Find where the given text appears and provide that cell's center as [x, y] coordinate. 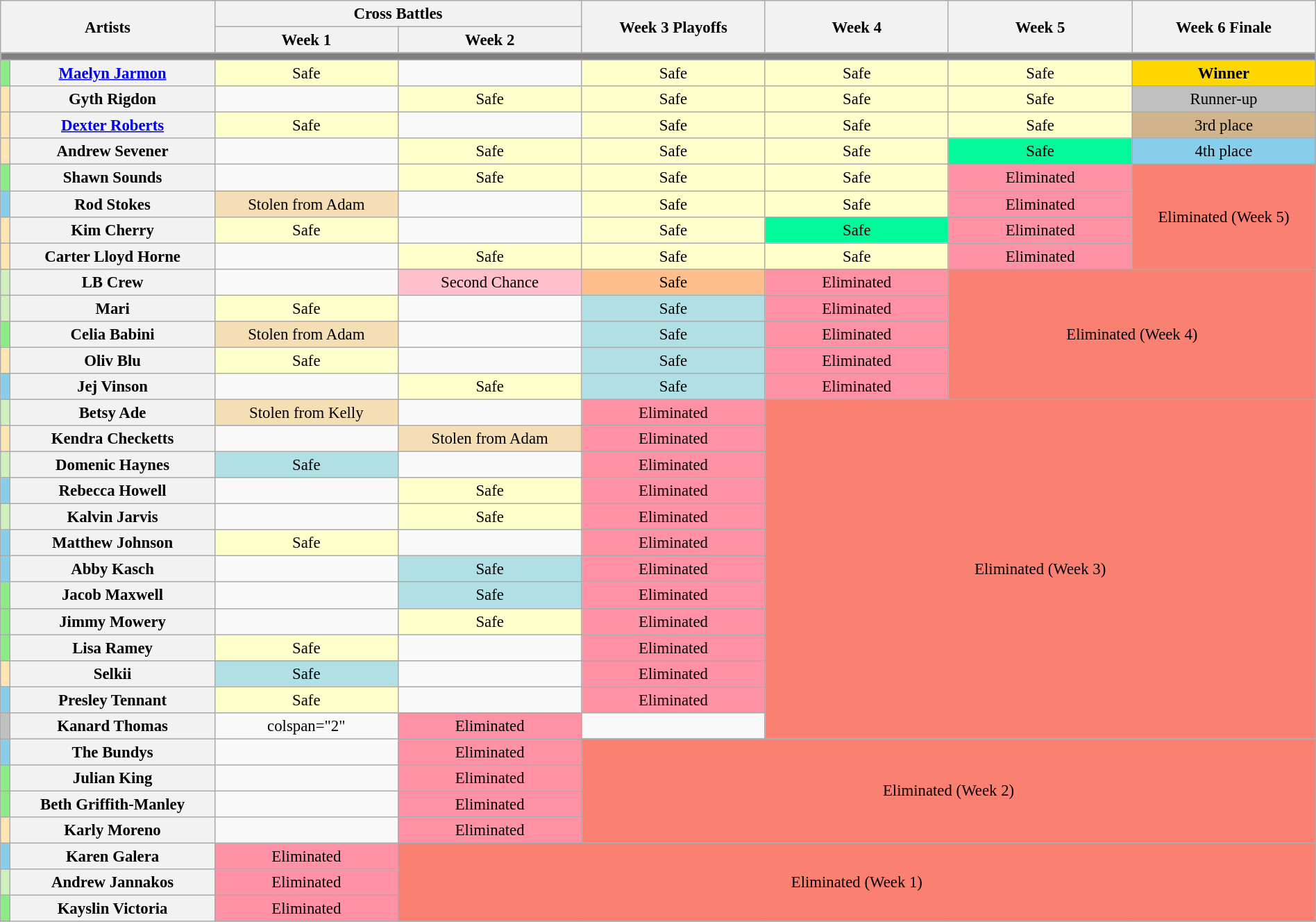
Rebecca Howell [112, 491]
Julian King [112, 778]
Shawn Sounds [112, 178]
Eliminated (Week 1) [857, 883]
Celia Babini [112, 335]
Runner-up [1224, 99]
Gyth Rigdon [112, 99]
Carter Lloyd Horne [112, 256]
Eliminated (Week 4) [1131, 334]
Abby Kasch [112, 569]
Jimmy Mowery [112, 621]
Eliminated (Week 2) [948, 791]
Eliminated (Week 5) [1224, 217]
Second Chance [489, 282]
Artists [108, 26]
Karly Moreno [112, 830]
Kendra Checketts [112, 439]
Week 4 [857, 26]
Jej Vinson [112, 387]
Week 6 Finale [1224, 26]
colspan="2" [306, 726]
Kim Cherry [112, 230]
Stolen from Kelly [306, 412]
Rod Stokes [112, 204]
Week 2 [489, 40]
Dexter Roberts [112, 126]
Kalvin Jarvis [112, 517]
Jacob Maxwell [112, 596]
Andrew Sevener [112, 152]
Presley Tennant [112, 700]
LB Crew [112, 282]
Lisa Ramey [112, 648]
3rd place [1224, 126]
Andrew Jannakos [112, 882]
Domenic Haynes [112, 465]
Beth Griffith-Manley [112, 804]
The Bundys [112, 752]
Betsy Ade [112, 412]
Maelyn Jarmon [112, 74]
Cross Battles [398, 14]
Mari [112, 308]
Eliminated (Week 3) [1040, 569]
Kanard Thomas [112, 726]
4th place [1224, 152]
Week 3 Playoffs [673, 26]
Week 5 [1040, 26]
Oliv Blu [112, 360]
Selkii [112, 673]
Karen Galera [112, 857]
Matthew Johnson [112, 543]
Kayslin Victoria [112, 909]
Week 1 [306, 40]
Winner [1224, 74]
